From the cell containing the given text, extract its center point as [x, y] coordinate. 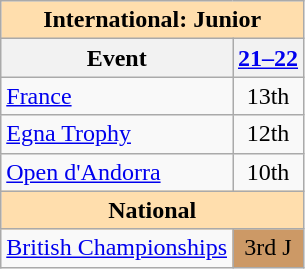
Open d'Andorra [117, 172]
13th [268, 96]
21–22 [268, 58]
Event [117, 58]
12th [268, 134]
British Championships [117, 248]
Egna Trophy [117, 134]
International: Junior [152, 20]
France [117, 96]
National [152, 210]
3rd J [268, 248]
10th [268, 172]
